Pinpoint the cell where the given text exists, returning its [x, y] midpoint coordinate. 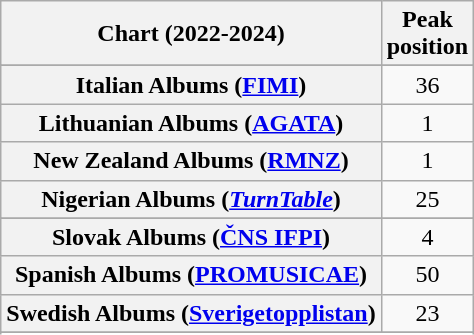
23 [427, 313]
Spanish Albums (PROMUSICAE) [191, 275]
50 [427, 275]
Slovak Albums (ČNS IFPI) [191, 237]
25 [427, 199]
4 [427, 237]
Lithuanian Albums (AGATA) [191, 123]
Swedish Albums (Sverigetopplistan) [191, 313]
Chart (2022-2024) [191, 34]
Peakposition [427, 34]
Nigerian Albums (TurnTable) [191, 199]
New Zealand Albums (RMNZ) [191, 161]
Italian Albums (FIMI) [191, 85]
36 [427, 85]
